Extract the [X, Y] coordinate from the center of the cell holding the provided text.  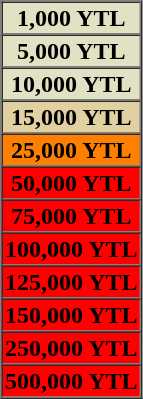
125,000 YTL [72, 282]
1,000 YTL [72, 18]
150,000 YTL [72, 314]
5,000 YTL [72, 50]
15,000 YTL [72, 116]
250,000 YTL [72, 348]
500,000 YTL [72, 380]
25,000 YTL [72, 150]
100,000 YTL [72, 248]
75,000 YTL [72, 216]
10,000 YTL [72, 84]
50,000 YTL [72, 182]
